Identify which cell holds the provided text, then report its (x, y) central coordinate. 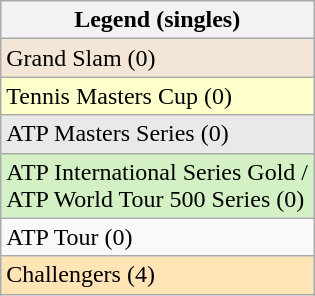
Grand Slam (0) (158, 58)
ATP Masters Series (0) (158, 134)
Tennis Masters Cup (0) (158, 96)
ATP International Series Gold / ATP World Tour 500 Series (0) (158, 186)
Challengers (4) (158, 275)
Legend (singles) (158, 20)
ATP Tour (0) (158, 237)
